Find where the given text appears and provide that cell's center as [X, Y] coordinate. 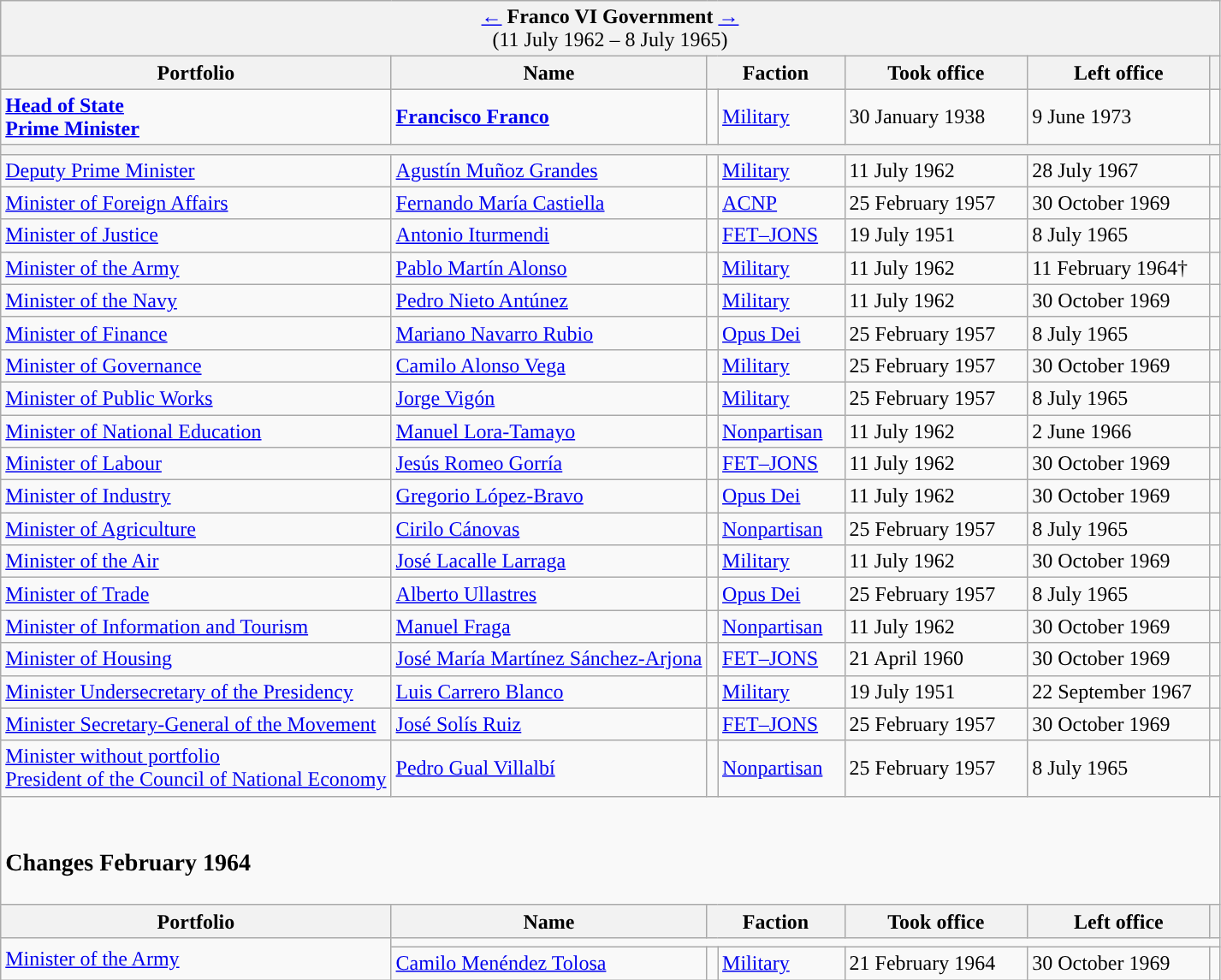
Minister of Public Works [196, 398]
21 February 1964 [936, 964]
Head of StatePrime Minister [196, 116]
Minister of Governance [196, 365]
Alberto Ullastres [549, 594]
11 February 1964† [1119, 268]
Luis Carrero Blanco [549, 692]
Cirilo Cánovas [549, 529]
Minister of Information and Tourism [196, 627]
Pedro Gual Villalbí [549, 769]
21 April 1960 [936, 659]
Mariano Navarro Rubio [549, 333]
28 July 1967 [1119, 170]
Minister of Finance [196, 333]
Manuel Lora-Tamayo [549, 431]
Gregorio López-Bravo [549, 496]
Changes February 1964 [610, 851]
Antonio Iturmendi [549, 235]
Minister of the Air [196, 561]
Fernando María Castiella [549, 203]
22 September 1967 [1119, 692]
Francisco Franco [549, 116]
9 June 1973 [1119, 116]
Camilo Alonso Vega [549, 365]
30 January 1938 [936, 116]
Jorge Vigón [549, 398]
Manuel Fraga [549, 627]
← Franco VI Government →(11 July 1962 – 8 July 1965) [610, 29]
José María Martínez Sánchez-Arjona [549, 659]
Pedro Nieto Antúnez [549, 300]
Pablo Martín Alonso [549, 268]
Minister of Foreign Affairs [196, 203]
Agustín Muñoz Grandes [549, 170]
Minister without portfolioPresident of the Council of National Economy [196, 769]
José Solís Ruiz [549, 724]
Jesús Romeo Gorría [549, 464]
Minister of the Navy [196, 300]
Minister of Justice [196, 235]
José Lacalle Larraga [549, 561]
2 June 1966 [1119, 431]
Minister of Trade [196, 594]
Deputy Prime Minister [196, 170]
ACNP [781, 203]
Camilo Menéndez Tolosa [549, 964]
Minister of National Education [196, 431]
Minister of Agriculture [196, 529]
Minister Undersecretary of the Presidency [196, 692]
Minister of Labour [196, 464]
Minister Secretary-General of the Movement [196, 724]
Minister of Industry [196, 496]
Minister of Housing [196, 659]
